Identify which cell holds the provided text, then report its [x, y] central coordinate. 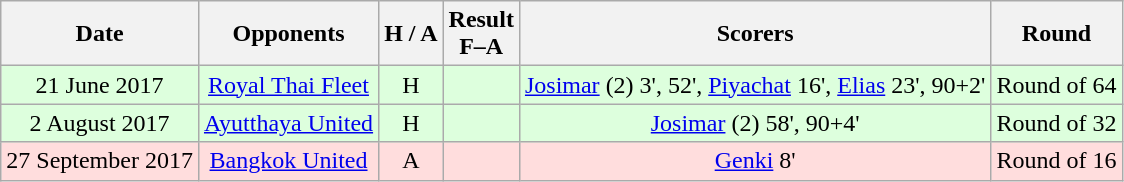
Josimar (2) 58', 90+4' [755, 123]
Round of 32 [1056, 123]
H / A [411, 34]
Round of 16 [1056, 161]
Genki 8' [755, 161]
A [411, 161]
Bangkok United [288, 161]
ResultF–A [481, 34]
Josimar (2) 3', 52', Piyachat 16', Elias 23', 90+2' [755, 85]
Ayutthaya United [288, 123]
Opponents [288, 34]
Round [1056, 34]
Round of 64 [1056, 85]
27 September 2017 [100, 161]
21 June 2017 [100, 85]
2 August 2017 [100, 123]
Date [100, 34]
Scorers [755, 34]
Royal Thai Fleet [288, 85]
